From the cell containing the given text, extract its center point as [x, y] coordinate. 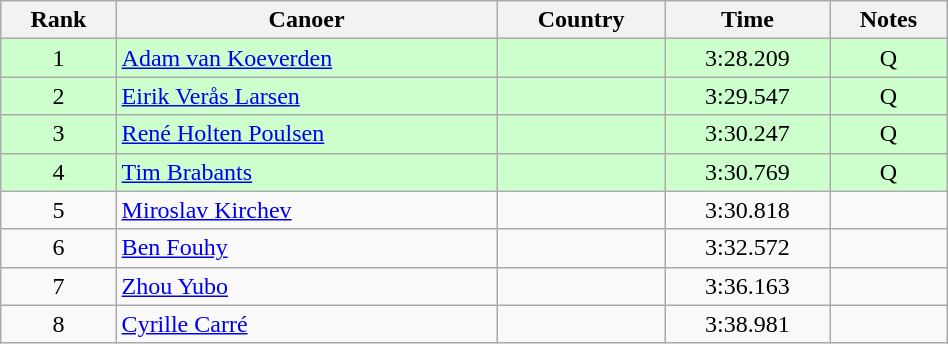
3:36.163 [748, 286]
Country [581, 20]
3:30.769 [748, 172]
5 [58, 210]
Zhou Yubo [306, 286]
3:28.209 [748, 58]
Ben Fouhy [306, 248]
Miroslav Kirchev [306, 210]
7 [58, 286]
3:32.572 [748, 248]
Rank [58, 20]
René Holten Poulsen [306, 134]
Notes [889, 20]
1 [58, 58]
Canoer [306, 20]
8 [58, 324]
3:38.981 [748, 324]
Eirik Verås Larsen [306, 96]
Cyrille Carré [306, 324]
3:29.547 [748, 96]
Tim Brabants [306, 172]
4 [58, 172]
6 [58, 248]
Time [748, 20]
2 [58, 96]
3:30.818 [748, 210]
Adam van Koeverden [306, 58]
3:30.247 [748, 134]
3 [58, 134]
